Search for the cell housing the specified text and yield its [x, y] center coordinate. 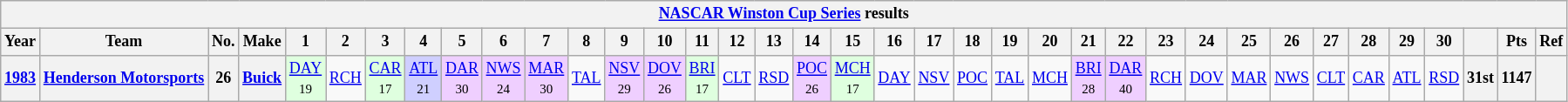
15 [852, 42]
NWS24 [504, 78]
BRI17 [703, 78]
NSV [934, 78]
2 [346, 42]
17 [934, 42]
Buick [262, 78]
DOV26 [665, 78]
CAR [1368, 78]
29 [1407, 42]
Make [262, 42]
20 [1050, 42]
Team [124, 42]
MCH17 [852, 78]
Pts [1517, 42]
BRI28 [1088, 78]
3 [385, 42]
NWS [1292, 78]
DOV [1206, 78]
DAR40 [1126, 78]
8 [587, 42]
1147 [1517, 78]
No. [223, 42]
Ref [1551, 42]
NASCAR Winston Cup Series results [784, 14]
22 [1126, 42]
31st [1481, 78]
NSV29 [624, 78]
23 [1166, 42]
11 [703, 42]
4 [424, 42]
12 [737, 42]
27 [1330, 42]
5 [462, 42]
1 [305, 42]
13 [774, 42]
Year [21, 42]
28 [1368, 42]
POC [973, 78]
7 [546, 42]
ATL [1407, 78]
Henderson Motorsports [124, 78]
24 [1206, 42]
MAR30 [546, 78]
6 [504, 42]
ATL21 [424, 78]
CAR17 [385, 78]
DAY [894, 78]
18 [973, 42]
MCH [1050, 78]
14 [812, 42]
30 [1444, 42]
1983 [21, 78]
MAR [1249, 78]
DAR30 [462, 78]
DAY19 [305, 78]
25 [1249, 42]
9 [624, 42]
16 [894, 42]
19 [1009, 42]
10 [665, 42]
21 [1088, 42]
POC26 [812, 78]
